Provide the [x, y] coordinate of the cell's center where the given text is located.  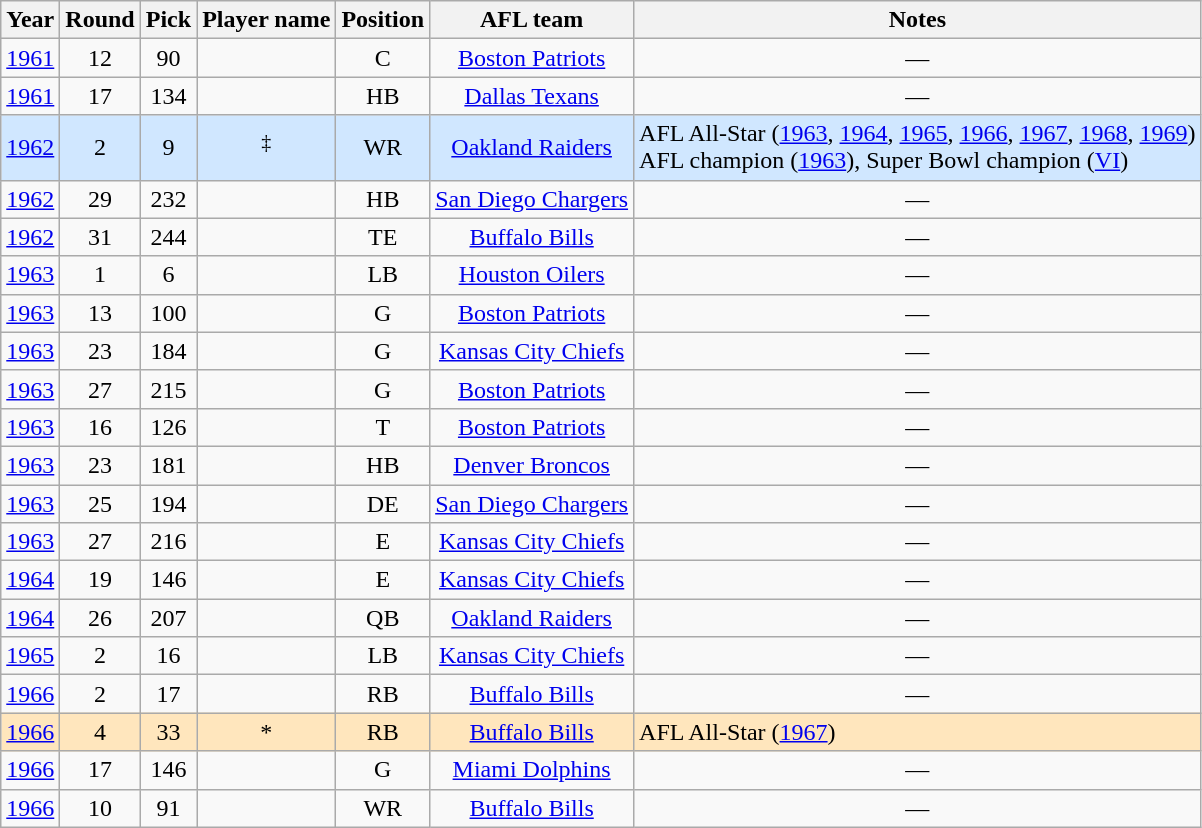
184 [168, 351]
AFL All-Star (1967) [918, 732]
4 [100, 732]
10 [100, 808]
AFL All-Star (1963, 1964, 1965, 1966, 1967, 1968, 1969)AFL champion (1963), Super Bowl champion (VI) [918, 148]
Round [100, 20]
91 [168, 808]
T [383, 427]
QB [383, 618]
Player name [266, 20]
AFL team [532, 20]
100 [168, 313]
13 [100, 313]
181 [168, 465]
‡ [266, 148]
Miami Dolphins [532, 770]
126 [168, 427]
9 [168, 148]
216 [168, 542]
12 [100, 58]
Pick [168, 20]
207 [168, 618]
31 [100, 237]
TE [383, 237]
25 [100, 503]
33 [168, 732]
215 [168, 389]
29 [100, 199]
19 [100, 580]
1 [100, 275]
232 [168, 199]
Notes [918, 20]
C [383, 58]
194 [168, 503]
26 [100, 618]
Houston Oilers [532, 275]
Year [30, 20]
DE [383, 503]
Dallas Texans [532, 96]
Position [383, 20]
Denver Broncos [532, 465]
6 [168, 275]
1965 [30, 656]
134 [168, 96]
* [266, 732]
90 [168, 58]
244 [168, 237]
